Return the (x, y) coordinate for the center point of the cell that contains the specified text.  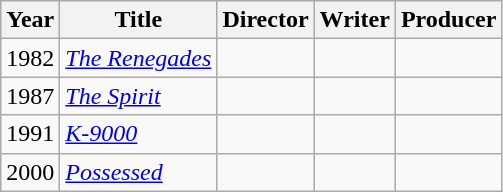
Possessed (138, 172)
The Renegades (138, 58)
Writer (354, 20)
The Spirit (138, 96)
Director (266, 20)
Producer (448, 20)
Year (30, 20)
2000 (30, 172)
Title (138, 20)
1987 (30, 96)
1991 (30, 134)
1982 (30, 58)
K-9000 (138, 134)
